For the text-containing cell, return its midpoint in (x, y) coordinate format. 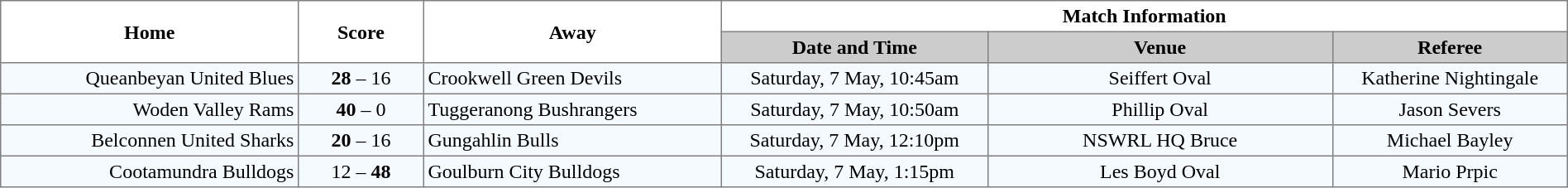
Katherine Nightingale (1450, 79)
NSWRL HQ Bruce (1159, 141)
28 – 16 (361, 79)
Jason Severs (1450, 109)
Michael Bayley (1450, 141)
Belconnen United Sharks (150, 141)
Woden Valley Rams (150, 109)
12 – 48 (361, 171)
Saturday, 7 May, 1:15pm (854, 171)
20 – 16 (361, 141)
Score (361, 31)
Cootamundra Bulldogs (150, 171)
Tuggeranong Bushrangers (572, 109)
Les Boyd Oval (1159, 171)
Phillip Oval (1159, 109)
Away (572, 31)
Saturday, 7 May, 10:45am (854, 79)
Venue (1159, 47)
Mario Prpic (1450, 171)
Referee (1450, 47)
40 – 0 (361, 109)
Saturday, 7 May, 10:50am (854, 109)
Saturday, 7 May, 12:10pm (854, 141)
Gungahlin Bulls (572, 141)
Date and Time (854, 47)
Goulburn City Bulldogs (572, 171)
Home (150, 31)
Queanbeyan United Blues (150, 79)
Match Information (1145, 17)
Seiffert Oval (1159, 79)
Crookwell Green Devils (572, 79)
